Find where the given text appears and provide that cell's center as (X, Y) coordinate. 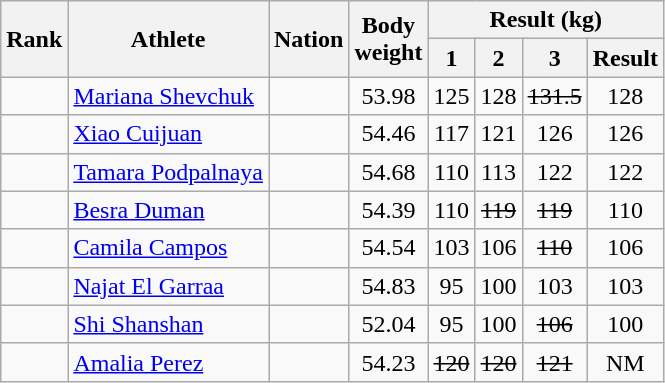
54.46 (388, 134)
Result (kg) (546, 20)
52.04 (388, 324)
54.68 (388, 172)
Camila Campos (168, 248)
54.83 (388, 286)
Najat El Garraa (168, 286)
2 (498, 58)
Besra Duman (168, 210)
54.23 (388, 362)
53.98 (388, 96)
Bodyweight (388, 39)
Rank (34, 39)
54.54 (388, 248)
Result (625, 58)
Amalia Perez (168, 362)
Tamara Podpalnaya (168, 172)
Athlete (168, 39)
Mariana Shevchuk (168, 96)
Shi Shanshan (168, 324)
Xiao Cuijuan (168, 134)
117 (452, 134)
54.39 (388, 210)
131.5 (554, 96)
1 (452, 58)
NM (625, 362)
125 (452, 96)
113 (498, 172)
3 (554, 58)
Nation (308, 39)
